Locate the cell with the specified text and output its (X, Y) center coordinate. 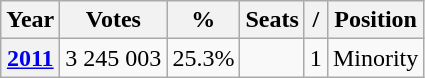
25.3% (204, 58)
1 (316, 58)
3 245 003 (114, 58)
Year (30, 20)
Position (375, 20)
Votes (114, 20)
Minority (375, 58)
Seats (272, 20)
/ (316, 20)
2011 (30, 58)
% (204, 20)
